Identify which cell holds the provided text, then report its [x, y] central coordinate. 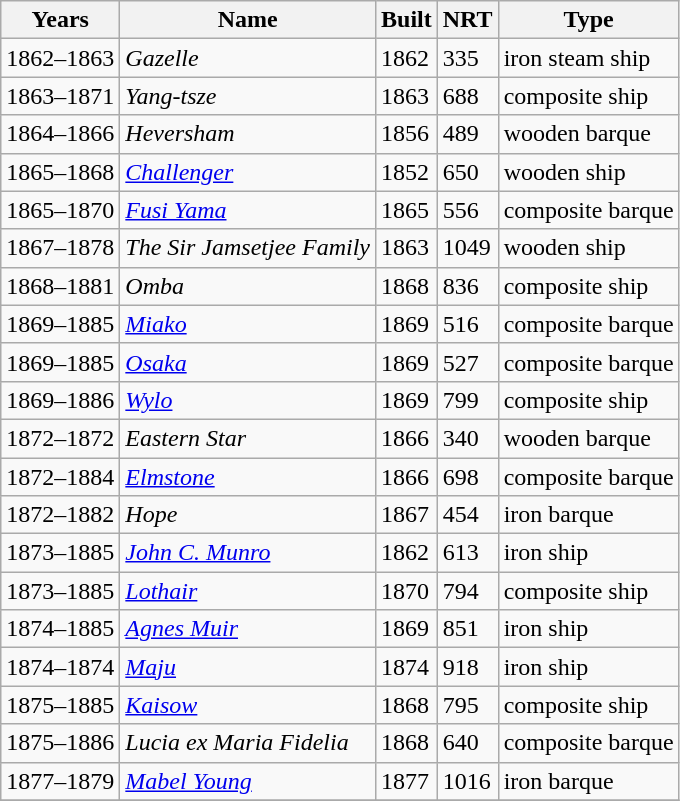
851 [468, 629]
1872–1872 [60, 438]
340 [468, 438]
Yang-tsze [248, 96]
Fusi Yama [248, 210]
1016 [468, 781]
1049 [468, 248]
527 [468, 362]
1875–1885 [60, 705]
650 [468, 172]
698 [468, 477]
Miako [248, 324]
Lucia ex Maria Fidelia [248, 743]
Maju [248, 667]
John C. Munro [248, 553]
Elmstone [248, 477]
NRT [468, 20]
1867–1878 [60, 248]
1875–1886 [60, 743]
1872–1882 [60, 515]
Omba [248, 286]
613 [468, 553]
794 [468, 591]
Wylo [248, 400]
1874 [406, 667]
1865 [406, 210]
516 [468, 324]
1874–1885 [60, 629]
Lothair [248, 591]
1868–1881 [60, 286]
Gazelle [248, 58]
688 [468, 96]
640 [468, 743]
The Sir Jamsetjee Family [248, 248]
Hope [248, 515]
Kaisow [248, 705]
1864–1866 [60, 134]
335 [468, 58]
Name [248, 20]
1865–1868 [60, 172]
918 [468, 667]
1870 [406, 591]
Agnes Muir [248, 629]
489 [468, 134]
1865–1870 [60, 210]
1862–1863 [60, 58]
Built [406, 20]
556 [468, 210]
1863–1871 [60, 96]
1877 [406, 781]
1874–1874 [60, 667]
799 [468, 400]
Mabel Young [248, 781]
Eastern Star [248, 438]
Heversham [248, 134]
1856 [406, 134]
1852 [406, 172]
1877–1879 [60, 781]
1872–1884 [60, 477]
Type [588, 20]
Challenger [248, 172]
836 [468, 286]
Osaka [248, 362]
1869–1886 [60, 400]
795 [468, 705]
1867 [406, 515]
iron steam ship [588, 58]
454 [468, 515]
Years [60, 20]
